Find where the given text appears and provide that cell's center as [x, y] coordinate. 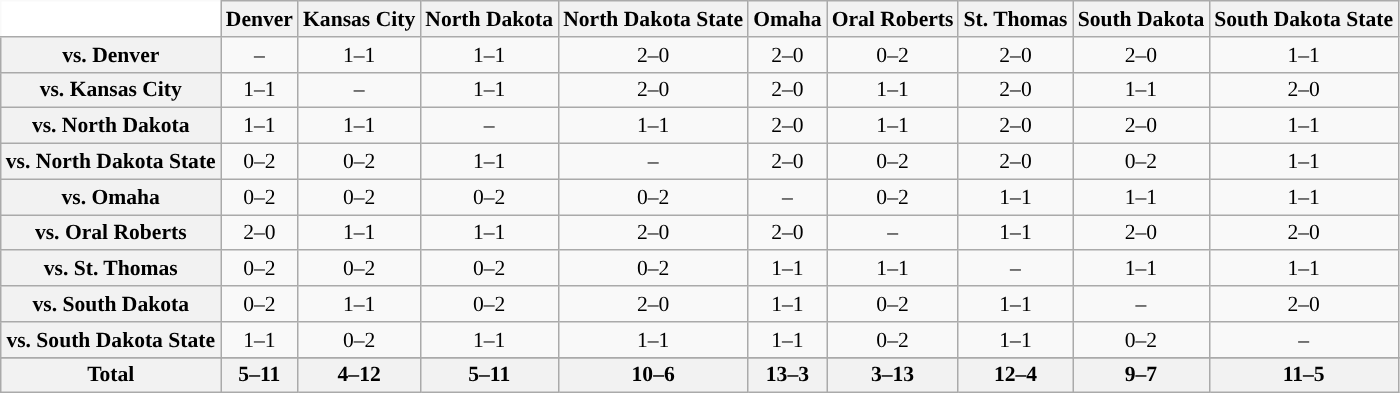
Denver [260, 19]
North Dakota [489, 19]
11–5 [1304, 375]
vs. Oral Roberts [111, 233]
North Dakota State [653, 19]
9–7 [1142, 375]
Kansas City [359, 19]
Oral Roberts [893, 19]
Omaha [787, 19]
vs. North Dakota [111, 126]
3–13 [893, 375]
vs. South Dakota State [111, 340]
St. Thomas [1015, 19]
13–3 [787, 375]
South Dakota State [1304, 19]
10–6 [653, 375]
South Dakota [1142, 19]
vs. Denver [111, 55]
vs. Omaha [111, 197]
vs. South Dakota [111, 304]
4–12 [359, 375]
Total [111, 375]
12–4 [1015, 375]
vs. St. Thomas [111, 269]
vs. North Dakota State [111, 162]
vs. Kansas City [111, 90]
